Return the [x, y] coordinate for the center point of the cell that contains the specified text.  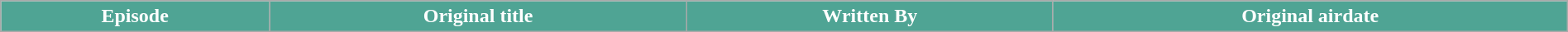
Original title [478, 16]
Episode [136, 16]
Original airdate [1310, 16]
Written By [870, 16]
